Pinpoint the cell where the given text exists, returning its (X, Y) midpoint coordinate. 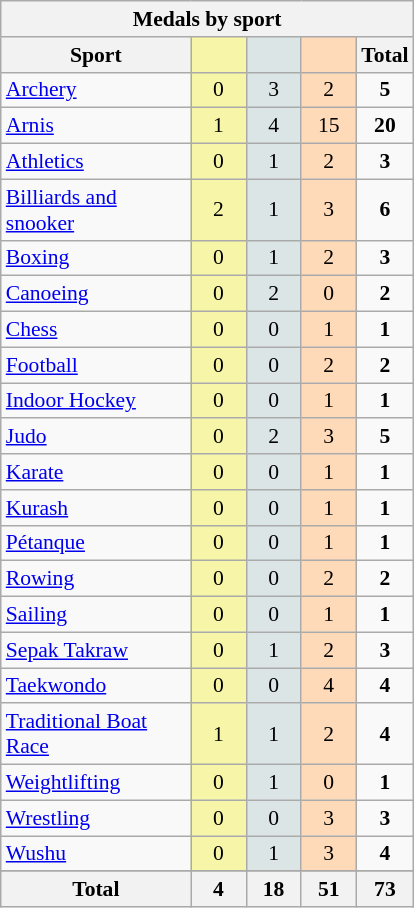
Karate (96, 472)
Judo (96, 437)
Kurash (96, 508)
18 (274, 890)
Arnis (96, 126)
Medals by sport (208, 19)
Wushu (96, 854)
Athletics (96, 162)
Archery (96, 90)
73 (384, 890)
Wrestling (96, 818)
Rowing (96, 579)
Boxing (96, 258)
15 (328, 126)
Canoeing (96, 294)
20 (384, 126)
Football (96, 365)
51 (328, 890)
Chess (96, 330)
Taekwondo (96, 686)
Billiards and snooker (96, 210)
Sepak Takraw (96, 650)
Sailing (96, 615)
Weightlifting (96, 783)
Sport (96, 55)
6 (384, 210)
Pétanque (96, 543)
Indoor Hockey (96, 401)
Traditional Boat Race (96, 734)
